Identify which cell holds the provided text, then report its [x, y] central coordinate. 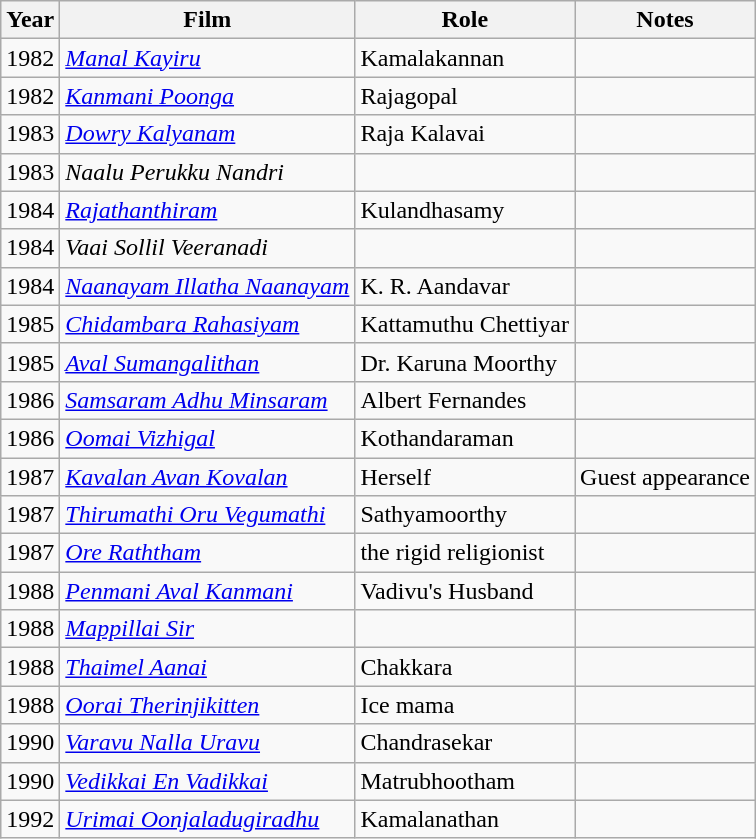
K. R. Aandavar [465, 286]
Urimai Oonjaladugiradhu [208, 819]
Vedikkai En Vadikkai [208, 781]
Dr. Karuna Moorthy [465, 362]
Kattamuthu Chettiyar [465, 324]
Dowry Kalyanam [208, 134]
Sathyamoorthy [465, 515]
Manal Kayiru [208, 58]
Thirumathi Oru Vegumathi [208, 515]
Kavalan Avan Kovalan [208, 477]
Albert Fernandes [465, 400]
Herself [465, 477]
Aval Sumangalithan [208, 362]
Role [465, 20]
Kamalakannan [465, 58]
Kanmani Poonga [208, 96]
the rigid religionist [465, 553]
Kothandaraman [465, 438]
Ice mama [465, 705]
1992 [30, 819]
Ore Raththam [208, 553]
Raja Kalavai [465, 134]
Matrubhootham [465, 781]
Vadivu's Husband [465, 591]
Varavu Nalla Uravu [208, 743]
Guest appearance [666, 477]
Year [30, 20]
Kamalanathan [465, 819]
Penmani Aval Kanmani [208, 591]
Oomai Vizhigal [208, 438]
Oorai Therinjikitten [208, 705]
Rajagopal [465, 96]
Rajathanthiram [208, 210]
Naanayam Illatha Naanayam [208, 286]
Mappillai Sir [208, 629]
Thaimel Aanai [208, 667]
Naalu Perukku Nandri [208, 172]
Kulandhasamy [465, 210]
Notes [666, 20]
Chakkara [465, 667]
Film [208, 20]
Chandrasekar [465, 743]
Samsaram Adhu Minsaram [208, 400]
Vaai Sollil Veeranadi [208, 248]
Chidambara Rahasiyam [208, 324]
